Capture the cell that displays the provided text and extract its (x, y) central coordinate. 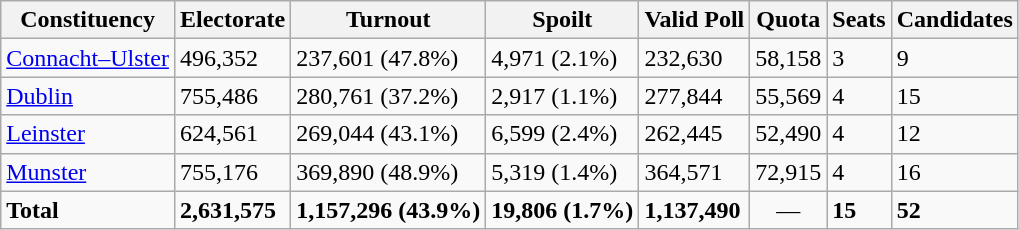
2,631,575 (232, 210)
2,917 (1.1%) (562, 96)
280,761 (37.2%) (388, 96)
72,915 (788, 172)
52,490 (788, 134)
Valid Poll (694, 20)
Candidates (954, 20)
Seats (859, 20)
55,569 (788, 96)
58,158 (788, 58)
5,319 (1.4%) (562, 172)
3 (859, 58)
Spoilt (562, 20)
269,044 (43.1%) (388, 134)
1,157,296 (43.9%) (388, 210)
16 (954, 172)
19,806 (1.7%) (562, 210)
262,445 (694, 134)
624,561 (232, 134)
Dublin (88, 96)
496,352 (232, 58)
1,137,490 (694, 210)
237,601 (47.8%) (388, 58)
Quota (788, 20)
— (788, 210)
Leinster (88, 134)
Constituency (88, 20)
52 (954, 210)
12 (954, 134)
Electorate (232, 20)
Munster (88, 172)
369,890 (48.9%) (388, 172)
9 (954, 58)
Turnout (388, 20)
277,844 (694, 96)
364,571 (694, 172)
232,630 (694, 58)
6,599 (2.4%) (562, 134)
Connacht–Ulster (88, 58)
4,971 (2.1%) (562, 58)
755,176 (232, 172)
755,486 (232, 96)
Total (88, 210)
